Capture the cell that displays the provided text and extract its (x, y) central coordinate. 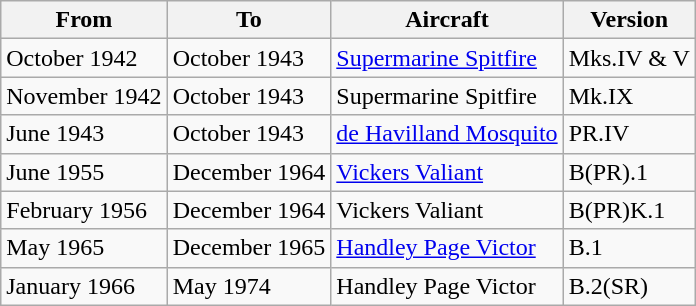
December 1965 (249, 248)
B.2(SR) (629, 286)
February 1956 (84, 210)
June 1955 (84, 172)
From (84, 20)
November 1942 (84, 96)
Mk.IX (629, 96)
October 1942 (84, 58)
To (249, 20)
de Havilland Mosquito (447, 134)
B(PR).1 (629, 172)
Aircraft (447, 20)
B(PR)K.1 (629, 210)
B.1 (629, 248)
Version (629, 20)
Mks.IV & V (629, 58)
May 1974 (249, 286)
June 1943 (84, 134)
May 1965 (84, 248)
PR.IV (629, 134)
January 1966 (84, 286)
